Pinpoint the cell where the given text exists, returning its [X, Y] midpoint coordinate. 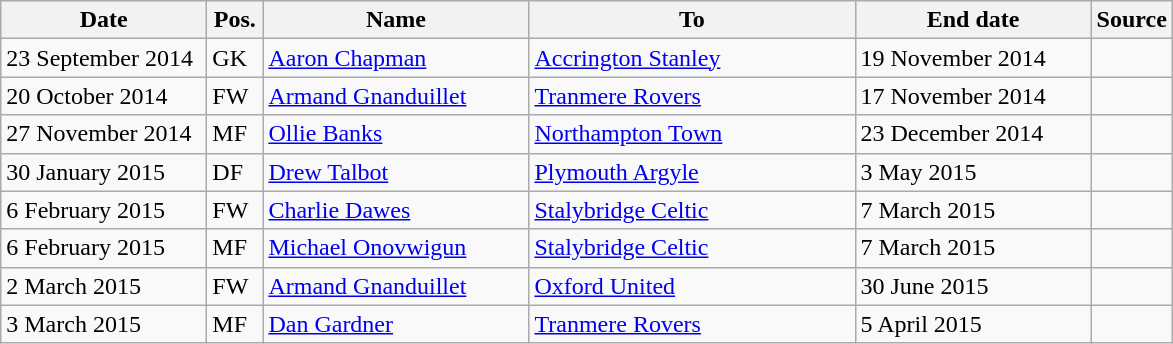
27 November 2014 [104, 134]
Name [396, 20]
Ollie Banks [396, 134]
3 March 2015 [104, 324]
23 September 2014 [104, 58]
Source [1132, 20]
Accrington Stanley [692, 58]
19 November 2014 [973, 58]
GK [235, 58]
30 January 2015 [104, 172]
Dan Gardner [396, 324]
End date [973, 20]
2 March 2015 [104, 286]
Date [104, 20]
5 April 2015 [973, 324]
Aaron Chapman [396, 58]
Drew Talbot [396, 172]
30 June 2015 [973, 286]
DF [235, 172]
Pos. [235, 20]
Plymouth Argyle [692, 172]
Northampton Town [692, 134]
Charlie Dawes [396, 210]
3 May 2015 [973, 172]
To [692, 20]
Michael Onovwigun [396, 248]
Oxford United [692, 286]
23 December 2014 [973, 134]
17 November 2014 [973, 96]
20 October 2014 [104, 96]
